Scan for the cell matching the given text and deliver its [X, Y] coordinate at center. 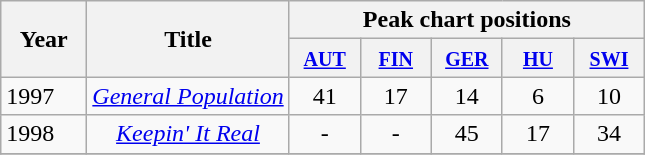
45 [466, 134]
AUT [324, 58]
1998 [44, 134]
34 [608, 134]
Year [44, 39]
1997 [44, 96]
Title [188, 39]
14 [466, 96]
General Population [188, 96]
Keepin' It Real [188, 134]
41 [324, 96]
6 [538, 96]
HU [538, 58]
Peak chart positions [466, 20]
FIN [396, 58]
10 [608, 96]
SWI [608, 58]
GER [466, 58]
